Identify which cell holds the provided text, then report its [X, Y] central coordinate. 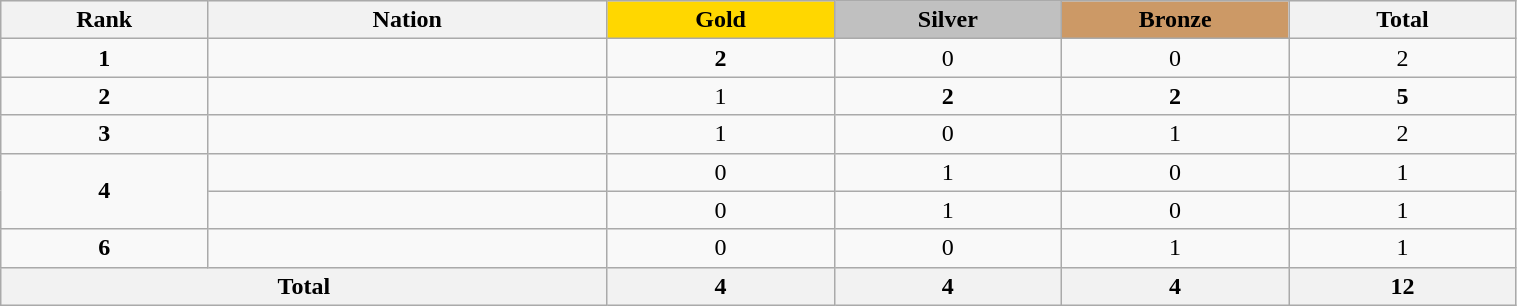
6 [104, 248]
Nation [408, 20]
Gold [720, 20]
Rank [104, 20]
12 [1402, 286]
3 [104, 134]
5 [1402, 96]
Bronze [1174, 20]
Silver [948, 20]
